Capture the cell that displays the provided text and extract its [X, Y] central coordinate. 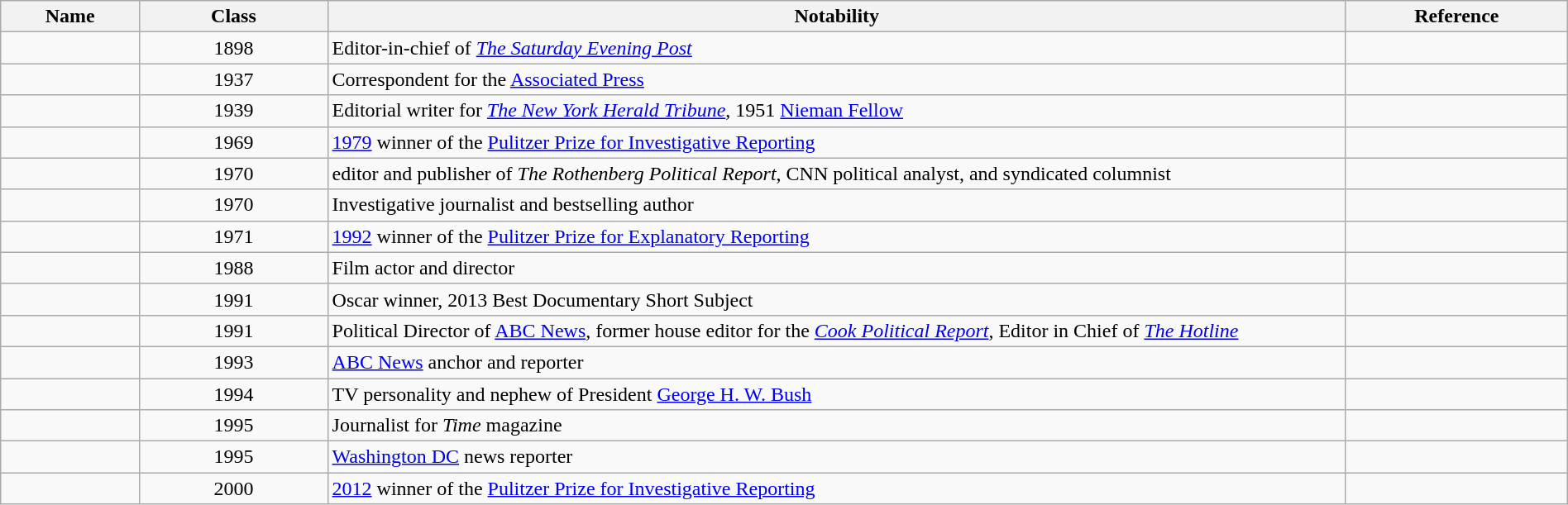
Name [70, 17]
Journalist for Time magazine [837, 426]
Notability [837, 17]
1939 [233, 111]
Editorial writer for The New York Herald Tribune, 1951 Nieman Fellow [837, 111]
ABC News anchor and reporter [837, 362]
1988 [233, 268]
Washington DC news reporter [837, 457]
1992 winner of the Pulitzer Prize for Explanatory Reporting [837, 236]
1979 winner of the Pulitzer Prize for Investigative Reporting [837, 142]
Political Director of ABC News, former house editor for the Cook Political Report, Editor in Chief of The Hotline [837, 331]
Investigative journalist and bestselling author [837, 205]
TV personality and nephew of President George H. W. Bush [837, 394]
2012 winner of the Pulitzer Prize for Investigative Reporting [837, 488]
Editor-in-chief of The Saturday Evening Post [837, 48]
Correspondent for the Associated Press [837, 79]
1993 [233, 362]
Class [233, 17]
Film actor and director [837, 268]
1971 [233, 236]
Oscar winner, 2013 Best Documentary Short Subject [837, 299]
2000 [233, 488]
1994 [233, 394]
Reference [1456, 17]
1937 [233, 79]
1898 [233, 48]
editor and publisher of The Rothenberg Political Report, CNN political analyst, and syndicated columnist [837, 174]
1969 [233, 142]
